Identify which cell holds the provided text, then report its [x, y] central coordinate. 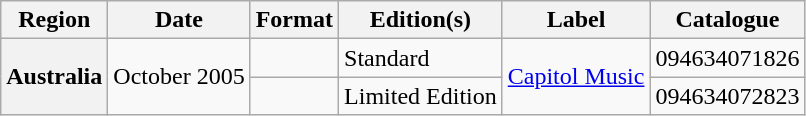
October 2005 [179, 77]
Date [179, 20]
Standard [421, 58]
Region [54, 20]
Format [294, 20]
Capitol Music [576, 77]
Australia [54, 77]
Label [576, 20]
094634072823 [728, 96]
Edition(s) [421, 20]
Catalogue [728, 20]
094634071826 [728, 58]
Limited Edition [421, 96]
